Return the [x, y] coordinate for the center point of the cell that contains the specified text.  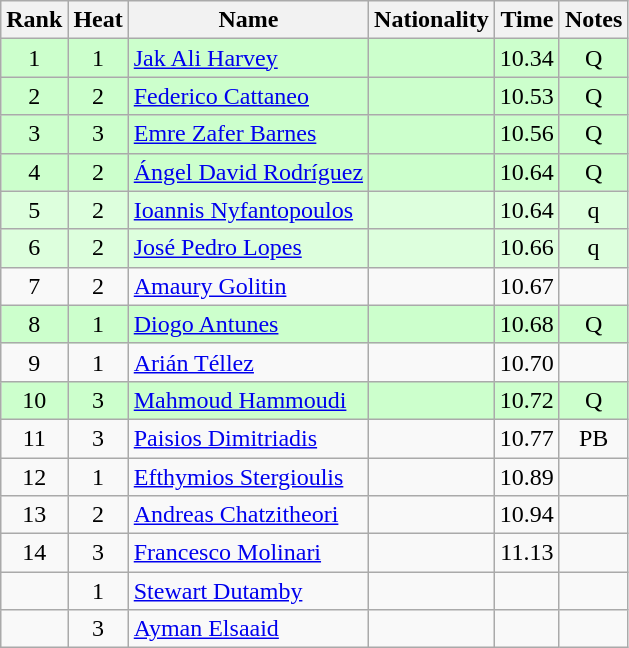
11.13 [526, 553]
Nationality [432, 20]
10.67 [526, 286]
12 [34, 477]
Efthymios Stergioulis [248, 477]
8 [34, 324]
10.72 [526, 400]
Ioannis Nyfantopoulos [248, 210]
10 [34, 400]
14 [34, 553]
Stewart Dutamby [248, 591]
Federico Cattaneo [248, 96]
4 [34, 172]
Rank [34, 20]
13 [34, 515]
Mahmoud Hammoudi [248, 400]
Jak Ali Harvey [248, 58]
10.34 [526, 58]
10.53 [526, 96]
Name [248, 20]
9 [34, 362]
5 [34, 210]
Amaury Golitin [248, 286]
10.89 [526, 477]
Ángel David Rodríguez [248, 172]
11 [34, 438]
6 [34, 248]
10.66 [526, 248]
PB [593, 438]
Ayman Elsaaid [248, 629]
José Pedro Lopes [248, 248]
Time [526, 20]
Arián Téllez [248, 362]
Diogo Antunes [248, 324]
10.56 [526, 134]
Notes [593, 20]
10.77 [526, 438]
Heat [98, 20]
10.68 [526, 324]
7 [34, 286]
Emre Zafer Barnes [248, 134]
10.70 [526, 362]
Francesco Molinari [248, 553]
Paisios Dimitriadis [248, 438]
10.94 [526, 515]
Andreas Chatzitheori [248, 515]
